Capture the cell that displays the provided text and extract its (x, y) central coordinate. 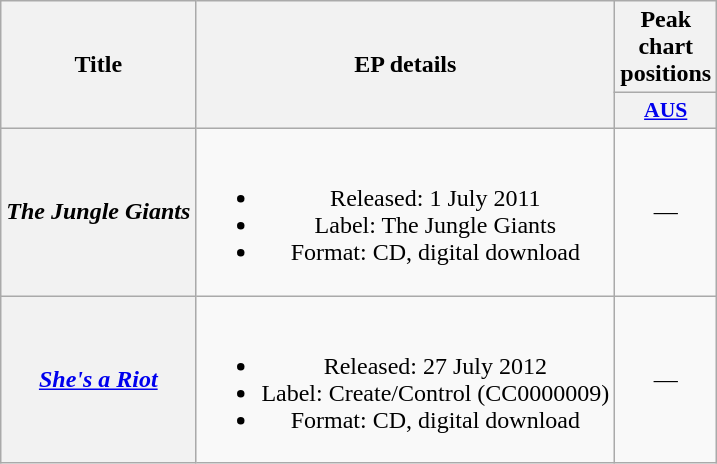
EP details (406, 65)
Title (98, 65)
Released: 1 July 2011Label: The Jungle Giants Format: CD, digital download (406, 212)
Released: 27 July 2012Label: Create/Control (CC0000009)Format: CD, digital download (406, 380)
She's a Riot (98, 380)
The Jungle Giants (98, 212)
Peak chart positions (666, 47)
AUS (666, 111)
